Detect which cell encompasses the target text, then output its [x, y] center coordinate. 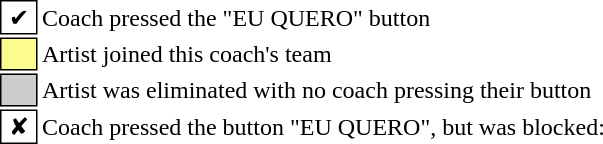
✘ [19, 127]
✔ [19, 17]
